Extract the (x, y) coordinate from the center of the cell holding the provided text.  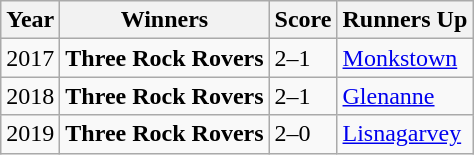
Glenanne (405, 96)
Score (303, 20)
2019 (30, 134)
Winners (164, 20)
Monkstown (405, 58)
Lisnagarvey (405, 134)
Runners Up (405, 20)
2018 (30, 96)
Year (30, 20)
2–0 (303, 134)
2017 (30, 58)
